Determine the (X, Y) coordinate at the center of the cell enclosing the given text.  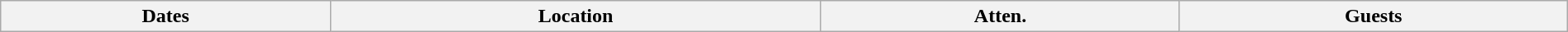
Dates (165, 16)
Guests (1373, 16)
Atten. (1001, 16)
Location (576, 16)
